Locate the cell with the specified text and output its (X, Y) center coordinate. 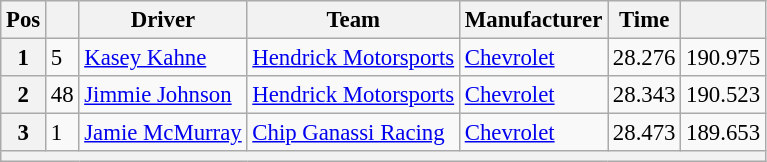
Driver (163, 20)
Chip Ganassi Racing (353, 133)
Kasey Kahne (163, 58)
190.523 (724, 95)
5 (62, 58)
Jamie McMurray (163, 133)
Team (353, 20)
28.343 (644, 95)
Pos (24, 20)
189.653 (724, 133)
2 (24, 95)
28.276 (644, 58)
28.473 (644, 133)
Manufacturer (533, 20)
190.975 (724, 58)
Jimmie Johnson (163, 95)
Time (644, 20)
3 (24, 133)
48 (62, 95)
